Extract the (x, y) coordinate from the center of the cell holding the provided text.  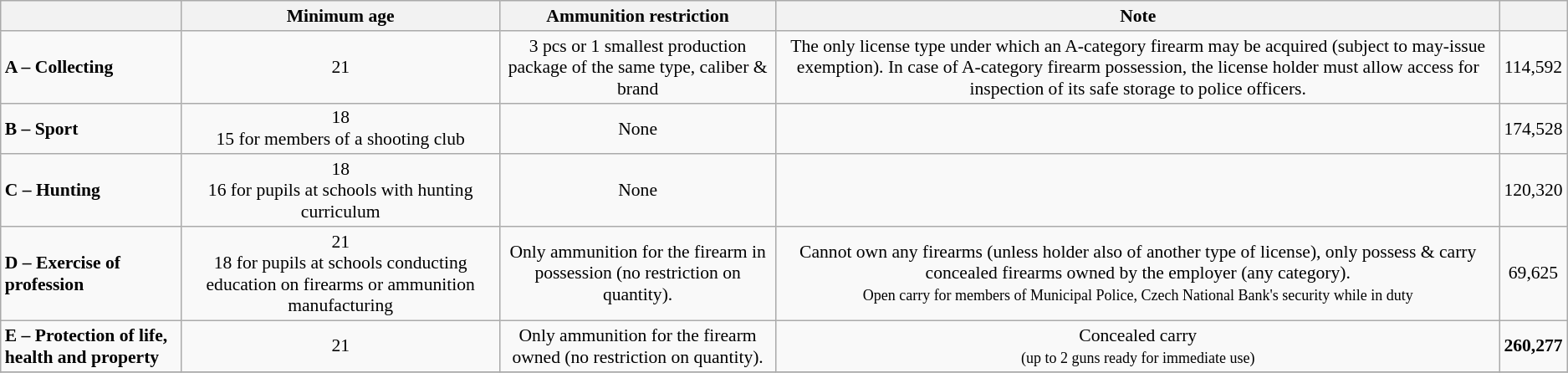
1815 for members of a shooting club (340, 129)
Only ammunition for the firearm owned (no restriction on quantity). (637, 346)
120,320 (1533, 191)
D – Exercise of profession (91, 273)
B – Sport (91, 129)
2118 for pupils at schools conducting education on firearms or ammunition manufacturing (340, 273)
Minimum age (340, 16)
3 pcs or 1 smallest production package of the same type, caliber & brand (637, 67)
Concealed carry (up to 2 guns ready for immediate use) (1137, 346)
Ammunition restriction (637, 16)
114,592 (1533, 67)
Only ammunition for the firearm in possession (no restriction on quantity). (637, 273)
C – Hunting (91, 191)
E – Protection of life, health and property (91, 346)
1816 for pupils at schools with hunting curriculum (340, 191)
69,625 (1533, 273)
174,528 (1533, 129)
Note (1137, 16)
A – Collecting (91, 67)
260,277 (1533, 346)
